Detect which cell encompasses the target text, then output its (x, y) center coordinate. 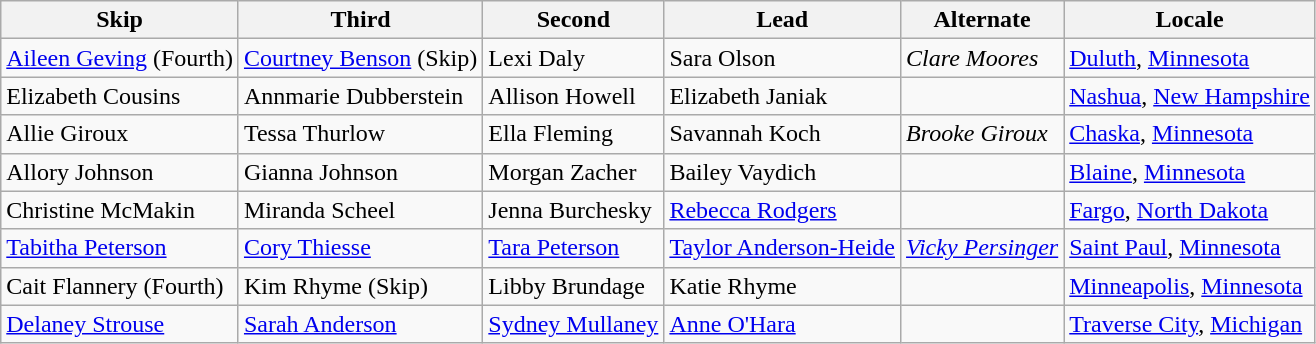
Blaine, Minnesota (1190, 172)
Elizabeth Cousins (120, 96)
Chaska, Minnesota (1190, 134)
Sara Olson (782, 58)
Tabitha Peterson (120, 248)
Miranda Scheel (360, 210)
Cait Flannery (Fourth) (120, 286)
Fargo, North Dakota (1190, 210)
Gianna Johnson (360, 172)
Minneapolis, Minnesota (1190, 286)
Courtney Benson (Skip) (360, 58)
Saint Paul, Minnesota (1190, 248)
Second (574, 20)
Aileen Geving (Fourth) (120, 58)
Brooke Giroux (982, 134)
Vicky Persinger (982, 248)
Ella Fleming (574, 134)
Allory Johnson (120, 172)
Taylor Anderson-Heide (782, 248)
Annmarie Dubberstein (360, 96)
Katie Rhyme (782, 286)
Sydney Mullaney (574, 324)
Morgan Zacher (574, 172)
Allie Giroux (120, 134)
Cory Thiesse (360, 248)
Delaney Strouse (120, 324)
Elizabeth Janiak (782, 96)
Third (360, 20)
Tara Peterson (574, 248)
Bailey Vaydich (782, 172)
Allison Howell (574, 96)
Savannah Koch (782, 134)
Tessa Thurlow (360, 134)
Nashua, New Hampshire (1190, 96)
Rebecca Rodgers (782, 210)
Anne O'Hara (782, 324)
Locale (1190, 20)
Lead (782, 20)
Lexi Daly (574, 58)
Kim Rhyme (Skip) (360, 286)
Duluth, Minnesota (1190, 58)
Christine McMakin (120, 210)
Sarah Anderson (360, 324)
Libby Brundage (574, 286)
Jenna Burchesky (574, 210)
Skip (120, 20)
Alternate (982, 20)
Traverse City, Michigan (1190, 324)
Clare Moores (982, 58)
